Capture the cell that displays the provided text and extract its (x, y) central coordinate. 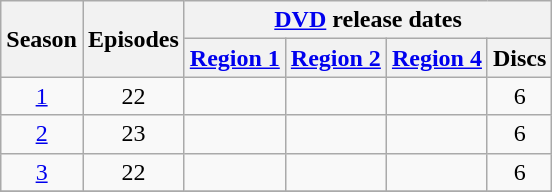
Discs (519, 58)
1 (42, 96)
Episodes (133, 39)
3 (42, 172)
2 (42, 134)
DVD release dates (368, 20)
Season (42, 39)
Region 4 (436, 58)
23 (133, 134)
Region 2 (336, 58)
Region 1 (234, 58)
